Identify which cell holds the provided text, then report its (x, y) central coordinate. 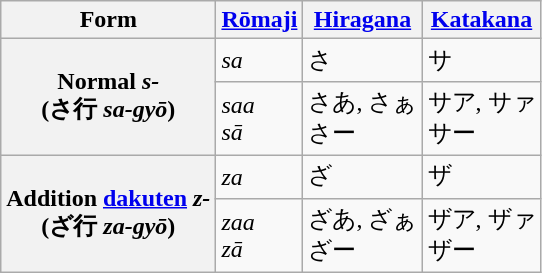
Normal s-(さ行 sa-gyō) (108, 98)
サア, サァサー (482, 118)
Rōmaji (260, 20)
さ (362, 60)
saasā (260, 118)
Addition dakuten z-(ざ行 za-gyō) (108, 214)
さあ, さぁさー (362, 118)
zaazā (260, 235)
Form (108, 20)
ザア, ザァザー (482, 235)
za (260, 176)
ざあ, ざぁざー (362, 235)
サ (482, 60)
Hiragana (362, 20)
Katakana (482, 20)
sa (260, 60)
ざ (362, 176)
ザ (482, 176)
